Identify which cell holds the provided text, then report its [X, Y] central coordinate. 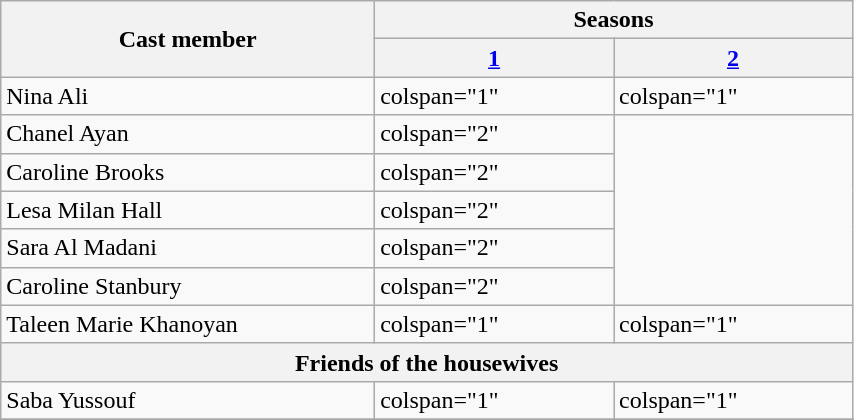
Chanel Ayan [188, 134]
Seasons [614, 20]
Lesa Milan Hall [188, 210]
Caroline Stanbury [188, 286]
Cast member [188, 39]
Taleen Marie Khanoyan [188, 324]
Nina Ali [188, 96]
1 [494, 58]
Saba Yussouf [188, 400]
Caroline Brooks [188, 172]
Sara Al Madani [188, 248]
2 [734, 58]
Friends of the housewives [427, 362]
